Scan for the cell matching the given text and deliver its [X, Y] coordinate at center. 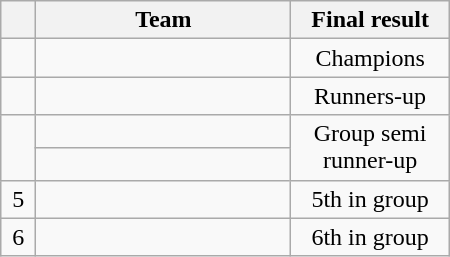
Champions [370, 58]
Final result [370, 20]
6 [18, 237]
Team [164, 20]
Group semi runner-up [370, 148]
Runners-up [370, 96]
5th in group [370, 199]
6th in group [370, 237]
5 [18, 199]
